For the text-containing cell, return its midpoint in [x, y] coordinate format. 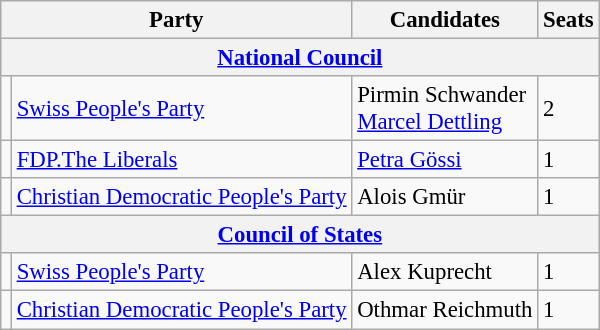
Seats [568, 20]
Petra Gössi [445, 160]
Othmar Reichmuth [445, 310]
Candidates [445, 20]
2 [568, 108]
Pirmin SchwanderMarcel Dettling [445, 108]
Alois Gmür [445, 197]
Party [176, 20]
Alex Kuprecht [445, 273]
National Council [300, 58]
Council of States [300, 235]
FDP.The Liberals [182, 160]
